Output the (X, Y) coordinate of the center of the cell containing the given text.  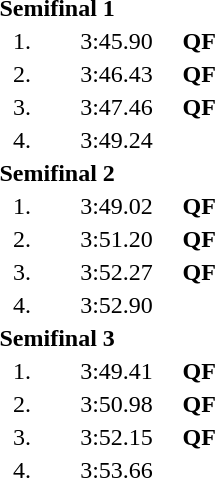
3:47.46 (116, 107)
3:49.41 (116, 371)
3:52.27 (116, 272)
3:49.24 (116, 140)
3:50.98 (116, 404)
3:49.02 (116, 206)
3:51.20 (116, 239)
3:46.43 (116, 74)
3:52.15 (116, 437)
3:52.90 (116, 305)
3:45.90 (116, 41)
